From the cell containing the given text, extract its center point as [x, y] coordinate. 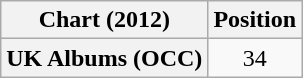
34 [255, 58]
UK Albums (OCC) [104, 58]
Position [255, 20]
Chart (2012) [104, 20]
